Locate the cell with the specified text and output its (X, Y) center coordinate. 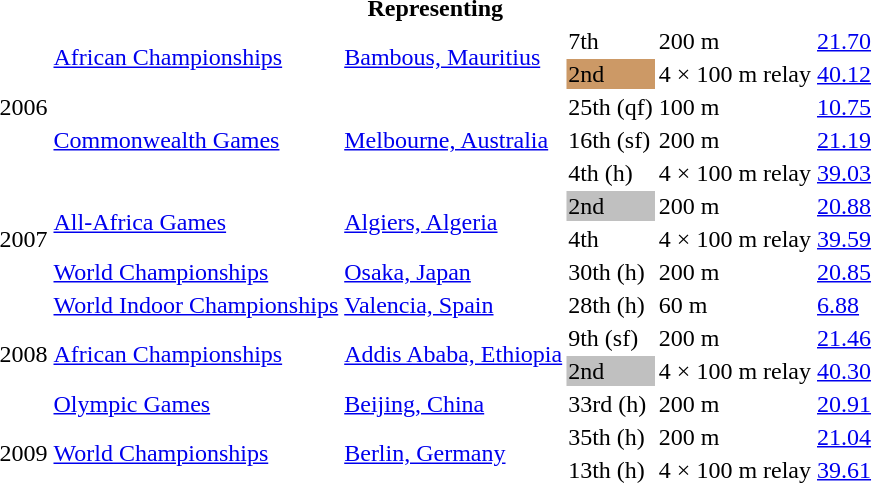
Algiers, Algeria (454, 222)
33rd (h) (611, 404)
100 m (734, 107)
30th (h) (611, 272)
7th (611, 41)
Beijing, China (454, 404)
4th (611, 239)
Bambous, Mauritius (454, 58)
World Indoor Championships (196, 305)
Valencia, Spain (454, 305)
World Championships (196, 272)
60 m (734, 305)
Melbourne, Australia (454, 140)
Olympic Games (196, 404)
Addis Ababa, Ethiopia (454, 354)
16th (sf) (611, 140)
4th (h) (611, 173)
9th (sf) (611, 338)
All-Africa Games (196, 222)
28th (h) (611, 305)
Osaka, Japan (454, 272)
35th (h) (611, 437)
Commonwealth Games (196, 140)
25th (qf) (611, 107)
